Output the (x, y) coordinate of the center of the cell containing the given text.  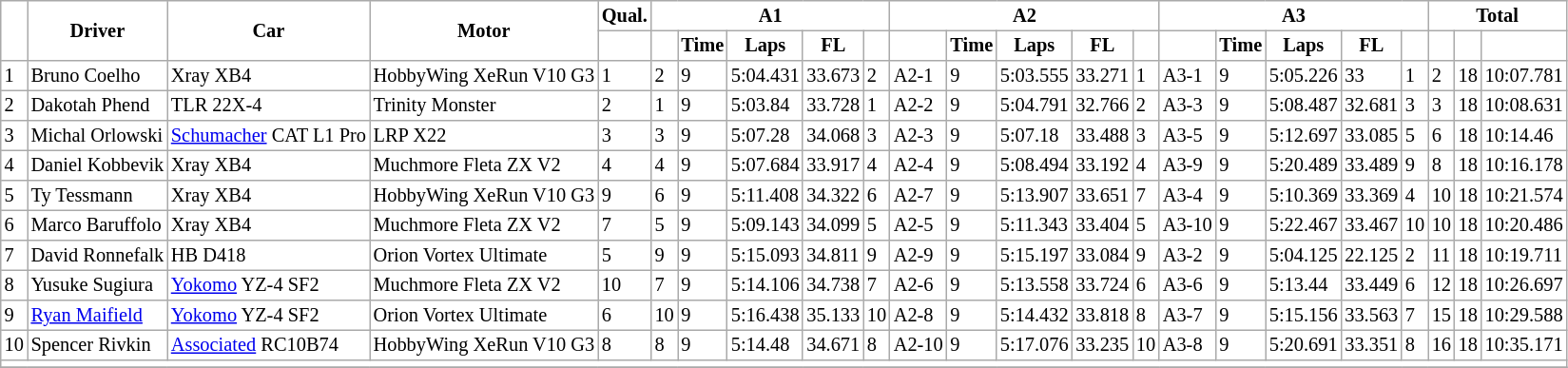
5:13.558 (1035, 285)
33.351 (1371, 345)
34.738 (833, 285)
5:12.697 (1303, 136)
33.235 (1102, 345)
David Ronnefalk (97, 256)
Marco Baruffolo (97, 225)
5:09.143 (765, 225)
10:20.486 (1524, 225)
10:26.697 (1524, 285)
5:03.555 (1035, 76)
33.084 (1102, 256)
5:14.432 (1035, 316)
Total (1497, 16)
10:21.574 (1524, 196)
Daniel Kobbevik (97, 165)
33.818 (1102, 316)
Motor (484, 30)
10:08.631 (1524, 106)
A3-2 (1188, 256)
5:03.84 (765, 106)
A2-8 (919, 316)
5:07.684 (765, 165)
5:13.44 (1303, 285)
33.404 (1102, 225)
10:07.781 (1524, 76)
A3-3 (1188, 106)
Ty Tessmann (97, 196)
A1 (770, 16)
LRP X22 (484, 136)
5:04.431 (765, 76)
5:20.489 (1303, 165)
5:13.907 (1035, 196)
10:29.588 (1524, 316)
5:08.494 (1035, 165)
5:10.369 (1303, 196)
33.917 (833, 165)
Yusuke Sugiura (97, 285)
5:05.226 (1303, 76)
33.449 (1371, 285)
33.271 (1102, 76)
Driver (97, 30)
5:11.408 (765, 196)
A2-7 (919, 196)
33.563 (1371, 316)
5:15.093 (765, 256)
34.099 (833, 225)
5:15.197 (1035, 256)
A3-7 (1188, 316)
Bruno Coelho (97, 76)
33.673 (833, 76)
5:08.487 (1303, 106)
A2-10 (919, 345)
Car (268, 30)
A3-6 (1188, 285)
A2-4 (919, 165)
TLR 22X-4 (268, 106)
5:20.691 (1303, 345)
Dakotah Phend (97, 106)
10:19.711 (1524, 256)
32.766 (1102, 106)
A3-8 (1188, 345)
5:22.467 (1303, 225)
34.671 (833, 345)
5:07.18 (1035, 136)
A2-3 (919, 136)
5:04.125 (1303, 256)
Qual. (625, 16)
A3-4 (1188, 196)
A3-5 (1188, 136)
10:14.46 (1524, 136)
5:14.106 (765, 285)
22.125 (1371, 256)
33.489 (1371, 165)
35.133 (833, 316)
33 (1371, 76)
Schumacher CAT L1 Pro (268, 136)
11 (1442, 256)
Ryan Maifield (97, 316)
33.369 (1371, 196)
Spencer Rivkin (97, 345)
33.467 (1371, 225)
5:17.076 (1035, 345)
A2-6 (919, 285)
5:07.28 (765, 136)
12 (1442, 285)
33.192 (1102, 165)
A3-10 (1188, 225)
10:16.178 (1524, 165)
A2-5 (919, 225)
34.068 (833, 136)
33.085 (1371, 136)
5:14.48 (765, 345)
33.488 (1102, 136)
A3-9 (1188, 165)
A3-1 (1188, 76)
A2-9 (919, 256)
A2 (1025, 16)
32.681 (1371, 106)
34.322 (833, 196)
HB D418 (268, 256)
10:35.171 (1524, 345)
Michal Orlowski (97, 136)
5:16.438 (765, 316)
A2-1 (919, 76)
16 (1442, 345)
33.651 (1102, 196)
33.724 (1102, 285)
A3 (1293, 16)
5:11.343 (1035, 225)
5:04.791 (1035, 106)
34.811 (833, 256)
Trinity Monster (484, 106)
15 (1442, 316)
5:15.156 (1303, 316)
33.728 (833, 106)
A2-2 (919, 106)
Associated RC10B74 (268, 345)
